Provide the (x, y) coordinate of the cell's center where the given text is located.  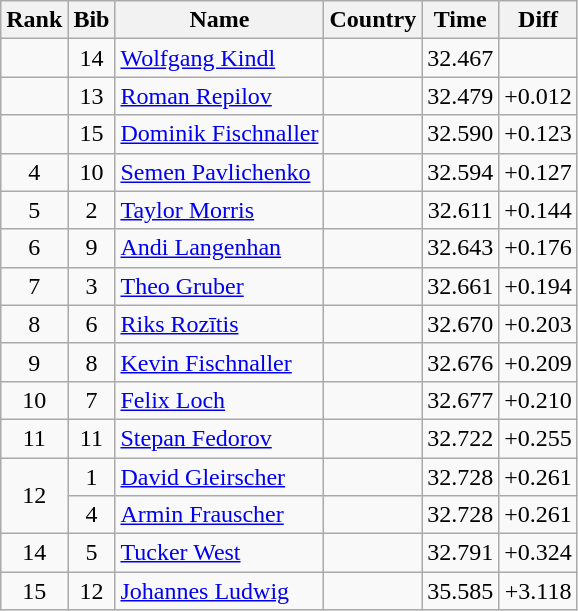
+0.324 (538, 553)
32.661 (460, 286)
+0.127 (538, 172)
Bib (92, 20)
+0.194 (538, 286)
Wolfgang Kindl (220, 58)
+0.176 (538, 248)
Roman Repilov (220, 96)
Dominik Fischnaller (220, 134)
32.791 (460, 553)
32.590 (460, 134)
32.722 (460, 438)
+3.118 (538, 591)
Diff (538, 20)
Johannes Ludwig (220, 591)
2 (92, 210)
David Gleirscher (220, 477)
Riks Rozītis (220, 324)
Armin Frauscher (220, 515)
Semen Pavlichenko (220, 172)
+0.203 (538, 324)
13 (92, 96)
Country (373, 20)
Tucker West (220, 553)
Time (460, 20)
32.594 (460, 172)
+0.210 (538, 400)
+0.012 (538, 96)
1 (92, 477)
Rank (34, 20)
32.677 (460, 400)
32.670 (460, 324)
Kevin Fischnaller (220, 362)
3 (92, 286)
Taylor Morris (220, 210)
32.643 (460, 248)
+0.123 (538, 134)
Andi Langenhan (220, 248)
32.676 (460, 362)
Felix Loch (220, 400)
32.479 (460, 96)
Name (220, 20)
35.585 (460, 591)
Theo Gruber (220, 286)
+0.209 (538, 362)
Stepan Fedorov (220, 438)
+0.144 (538, 210)
32.467 (460, 58)
32.611 (460, 210)
+0.255 (538, 438)
